Determine the (x, y) coordinate at the center of the cell enclosing the given text.  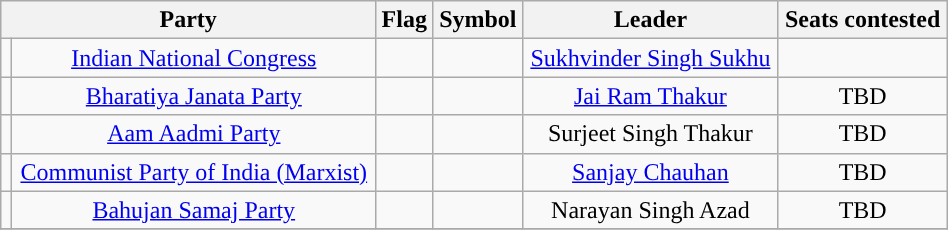
Symbol (478, 20)
Sanjay Chauhan (650, 172)
Narayan Singh Azad (650, 210)
Communist Party of India (Marxist) (194, 172)
Flag (404, 20)
Bharatiya Janata Party (194, 96)
Bahujan Samaj Party (194, 210)
Surjeet Singh Thakur (650, 134)
Indian National Congress (194, 58)
Sukhvinder Singh Sukhu (650, 58)
Seats contested (862, 20)
Party (188, 20)
Aam Aadmi Party (194, 134)
Jai Ram Thakur (650, 96)
Leader (650, 20)
